Identify which cell holds the provided text, then report its (x, y) central coordinate. 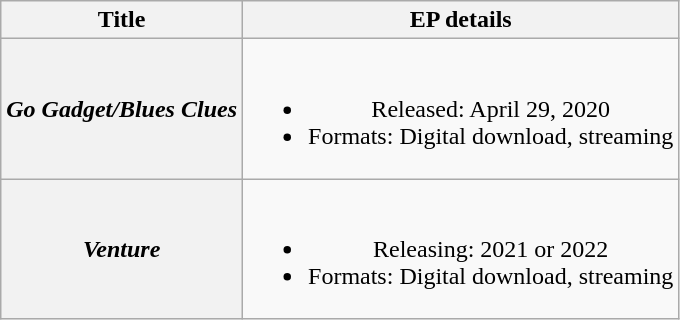
EP details (461, 20)
Venture (122, 249)
Go Gadget/Blues Clues (122, 109)
Releasing: 2021 or 2022Formats: Digital download, streaming (461, 249)
Released: April 29, 2020Formats: Digital download, streaming (461, 109)
Title (122, 20)
